Find where the given text appears and provide that cell's center as (X, Y) coordinate. 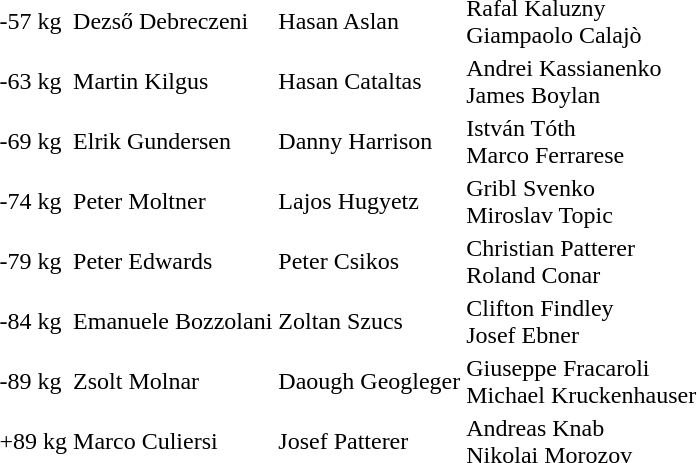
Daough Geogleger (370, 382)
Peter Edwards (173, 262)
Zsolt Molnar (173, 382)
Martin Kilgus (173, 82)
Lajos Hugyetz (370, 202)
Elrik Gundersen (173, 142)
Peter Moltner (173, 202)
Emanuele Bozzolani (173, 322)
Zoltan Szucs (370, 322)
Peter Csikos (370, 262)
Danny Harrison (370, 142)
Hasan Cataltas (370, 82)
